Pinpoint the cell where the given text exists, returning its [x, y] midpoint coordinate. 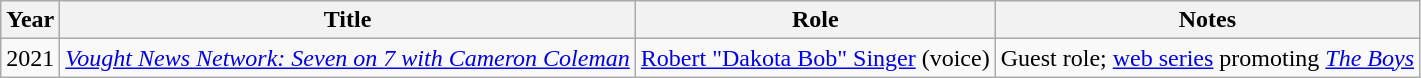
Vought News Network: Seven on 7 with Cameron Coleman [348, 58]
Guest role; web series promoting The Boys [1207, 58]
Title [348, 20]
Role [815, 20]
2021 [30, 58]
Year [30, 20]
Notes [1207, 20]
Robert "Dakota Bob" Singer (voice) [815, 58]
